Scan for the cell matching the given text and deliver its [X, Y] coordinate at center. 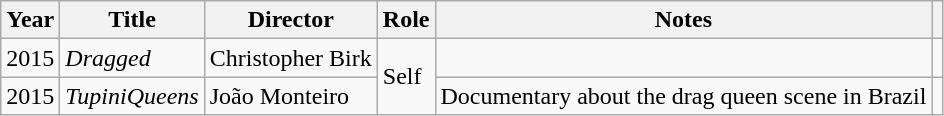
Title [132, 20]
Role [406, 20]
Documentary about the drag queen scene in Brazil [684, 96]
Year [30, 20]
Dragged [132, 58]
TupiniQueens [132, 96]
Self [406, 77]
João Monteiro [290, 96]
Christopher Birk [290, 58]
Notes [684, 20]
Director [290, 20]
